For the text-containing cell, return its midpoint in [x, y] coordinate format. 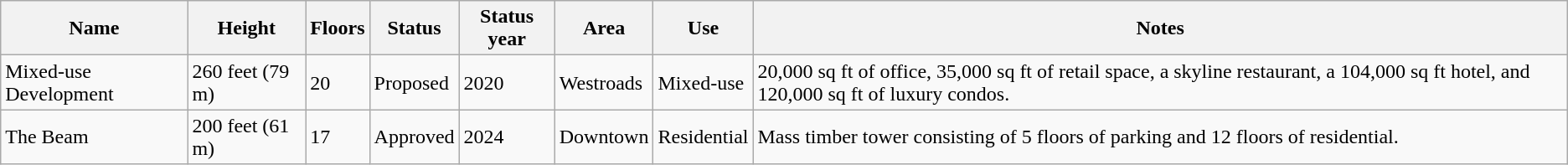
Mixed-use Development [94, 82]
Mass timber tower consisting of 5 floors of parking and 12 floors of residential. [1160, 137]
17 [338, 137]
260 feet (79 m) [246, 82]
Approved [414, 137]
Proposed [414, 82]
2024 [507, 137]
Status year [507, 28]
200 feet (61 m) [246, 137]
Status [414, 28]
The Beam [94, 137]
20,000 sq ft of office, 35,000 sq ft of retail space, a skyline restaurant, a 104,000 sq ft hotel, and 120,000 sq ft of luxury condos. [1160, 82]
2020 [507, 82]
20 [338, 82]
Name [94, 28]
Notes [1160, 28]
Downtown [604, 137]
Westroads [604, 82]
Height [246, 28]
Mixed-use [704, 82]
Use [704, 28]
Residential [704, 137]
Floors [338, 28]
Area [604, 28]
